Return (X, Y) of the center of cell containing provided text 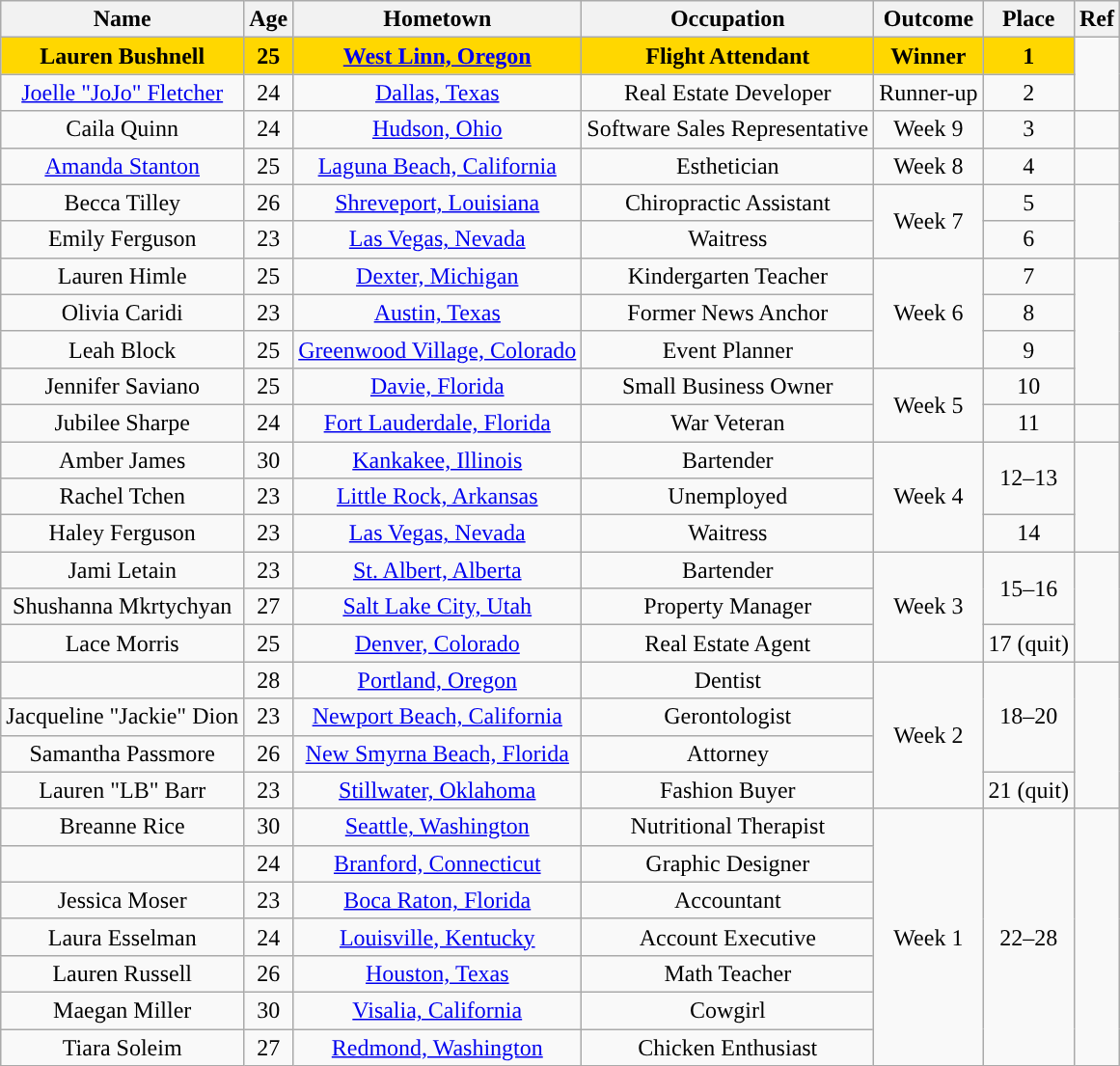
Visalia, California (438, 1010)
10 (1028, 386)
West Linn, Oregon (438, 56)
Boca Raton, Florida (438, 900)
Name (123, 19)
Salt Lake City, Utah (438, 607)
Newport Beach, California (438, 717)
Portland, Oregon (438, 680)
3 (1028, 129)
Haley Ferguson (123, 533)
New Smyrna Beach, Florida (438, 753)
Week 2 (928, 735)
Week 5 (928, 404)
7 (1028, 276)
Shushanna Mkrtychyan (123, 607)
Nutritional Therapist (727, 827)
Dexter, Michigan (438, 276)
Week 4 (928, 497)
Week 7 (928, 221)
Week 3 (928, 607)
Lace Morris (123, 643)
Greenwood Village, Colorado (438, 349)
Stillwater, Oklahoma (438, 790)
Account Executive (727, 937)
Event Planner (727, 349)
St. Albert, Alberta (438, 570)
Real Estate Developer (727, 93)
Chiropractic Assistant (727, 203)
Lauren Russell (123, 973)
Becca Tilley (123, 203)
Week 8 (928, 166)
Flight Attendant (727, 56)
Kankakee, Illinois (438, 460)
15–16 (1028, 588)
Louisville, Kentucky (438, 937)
Cowgirl (727, 1010)
Laguna Beach, California (438, 166)
Small Business Owner (727, 386)
1 (1028, 56)
Place (1028, 19)
Real Estate Agent (727, 643)
Amber James (123, 460)
Week 6 (928, 313)
Little Rock, Arkansas (438, 497)
Esthetician (727, 166)
Lauren Himle (123, 276)
Breanne Rice (123, 827)
22–28 (1028, 937)
Age (268, 19)
Former News Anchor (727, 313)
Caila Quinn (123, 129)
4 (1028, 166)
Jacqueline "Jackie" Dion (123, 717)
Fashion Buyer (727, 790)
18–20 (1028, 717)
Laura Esselman (123, 937)
Attorney (727, 753)
Unemployed (727, 497)
Maegan Miller (123, 1010)
War Veteran (727, 423)
21 (quit) (1028, 790)
Accountant (727, 900)
17 (quit) (1028, 643)
Houston, Texas (438, 973)
Occupation (727, 19)
5 (1028, 203)
Leah Block (123, 349)
2 (1028, 93)
Jennifer Saviano (123, 386)
Denver, Colorado (438, 643)
Week 1 (928, 937)
Graphic Designer (727, 863)
Runner-up (928, 93)
Lauren Bushnell (123, 56)
Davie, Florida (438, 386)
Outcome (928, 19)
8 (1028, 313)
9 (1028, 349)
Jessica Moser (123, 900)
12–13 (1028, 478)
Gerontologist (727, 717)
Rachel Tchen (123, 497)
Joelle "JoJo" Fletcher (123, 93)
Tiara Soleim (123, 1047)
28 (268, 680)
Seattle, Washington (438, 827)
Shreveport, Louisiana (438, 203)
Olivia Caridi (123, 313)
Redmond, Washington (438, 1047)
Hometown (438, 19)
Property Manager (727, 607)
Jami Letain (123, 570)
11 (1028, 423)
6 (1028, 239)
Dallas, Texas (438, 93)
Jubilee Sharpe (123, 423)
Software Sales Representative (727, 129)
Dentist (727, 680)
Hudson, Ohio (438, 129)
Lauren "LB" Barr (123, 790)
Chicken Enthusiast (727, 1047)
Fort Lauderdale, Florida (438, 423)
14 (1028, 533)
Kindergarten Teacher (727, 276)
Math Teacher (727, 973)
Austin, Texas (438, 313)
Winner (928, 56)
Emily Ferguson (123, 239)
Samantha Passmore (123, 753)
Ref (1096, 19)
Amanda Stanton (123, 166)
Week 9 (928, 129)
Branford, Connecticut (438, 863)
